Extract the (X, Y) coordinate from the center of the cell holding the provided text.  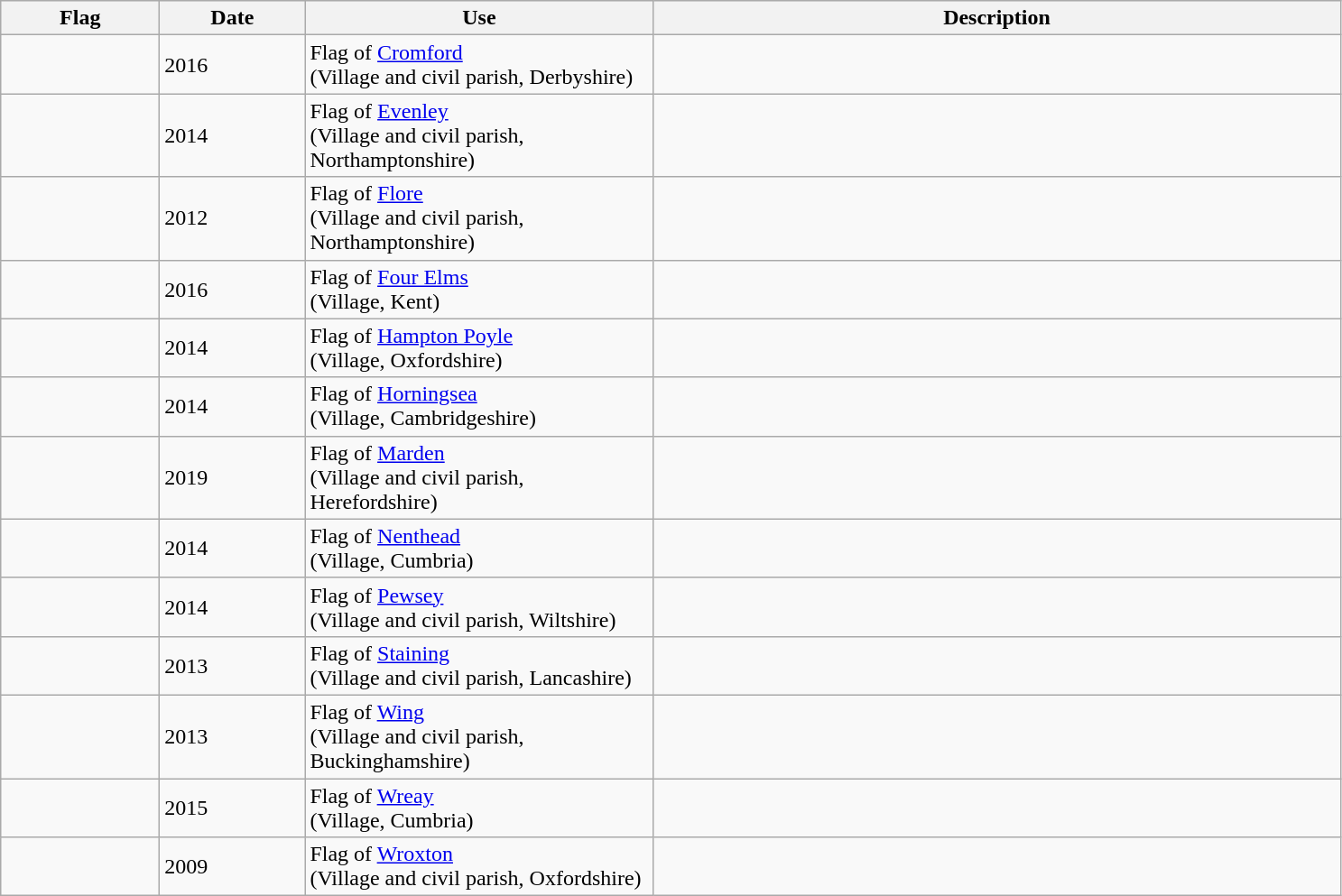
Use (479, 18)
Flag of Staining (Village and civil parish, Lancashire) (479, 666)
2015 (233, 807)
Flag of Flore (Village and civil parish, Northamptonshire) (479, 218)
Flag of Evenley (Village and civil parish, Northamptonshire) (479, 135)
Flag of Nenthead (Village, Cumbria) (479, 549)
Flag of Cromford (Village and civil parish, Derbyshire) (479, 65)
2019 (233, 477)
Date (233, 18)
Description (996, 18)
Flag of Four Elms (Village, Kent) (479, 289)
Flag of Pewsey (Village and civil parish, Wiltshire) (479, 606)
2009 (233, 866)
Flag of Wreay (Village, Cumbria) (479, 807)
Flag of Wroxton (Village and civil parish, Oxfordshire) (479, 866)
Flag of Marden (Village and civil parish, Herefordshire) (479, 477)
Flag of Horningsea (Village, Cambridgeshire) (479, 406)
Flag (80, 18)
Flag of Wing (Village and civil parish, Buckinghamshire) (479, 736)
Flag of Hampton Poyle (Village, Oxfordshire) (479, 348)
2012 (233, 218)
